From the cell containing the given text, extract its center point as (X, Y) coordinate. 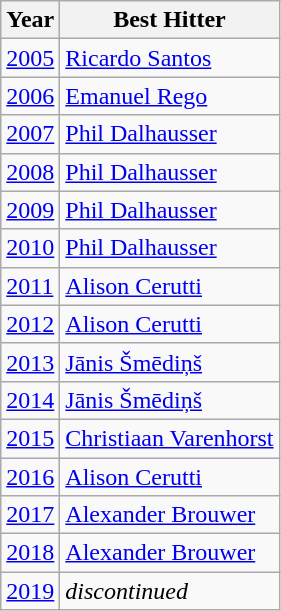
2018 (30, 553)
discontinued (170, 591)
2013 (30, 362)
Emanuel Rego (170, 96)
2012 (30, 324)
Best Hitter (170, 20)
2007 (30, 134)
Christiaan Varenhorst (170, 438)
2014 (30, 400)
2005 (30, 58)
2008 (30, 172)
2010 (30, 248)
2019 (30, 591)
2016 (30, 477)
2015 (30, 438)
Ricardo Santos (170, 58)
2011 (30, 286)
2009 (30, 210)
Year (30, 20)
2017 (30, 515)
2006 (30, 96)
